From the cell containing the given text, extract its center point as (X, Y) coordinate. 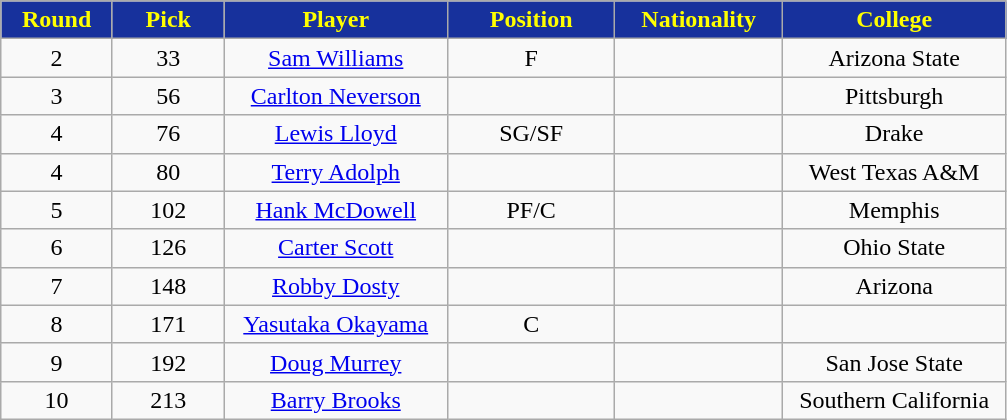
6 (57, 248)
Pick (168, 20)
Terry Adolph (336, 172)
Sam Williams (336, 58)
F (531, 58)
Arizona (894, 286)
9 (57, 362)
Position (531, 20)
102 (168, 210)
5 (57, 210)
San Jose State (894, 362)
Robby Dosty (336, 286)
7 (57, 286)
College (894, 20)
148 (168, 286)
192 (168, 362)
Nationality (699, 20)
West Texas A&M (894, 172)
Memphis (894, 210)
Player (336, 20)
Yasutaka Okayama (336, 324)
Pittsburgh (894, 96)
SG/SF (531, 134)
80 (168, 172)
126 (168, 248)
C (531, 324)
2 (57, 58)
8 (57, 324)
Carlton Neverson (336, 96)
Doug Murrey (336, 362)
Barry Brooks (336, 400)
Carter Scott (336, 248)
Lewis Lloyd (336, 134)
PF/C (531, 210)
56 (168, 96)
10 (57, 400)
Drake (894, 134)
171 (168, 324)
33 (168, 58)
Arizona State (894, 58)
Southern California (894, 400)
213 (168, 400)
76 (168, 134)
Round (57, 20)
Ohio State (894, 248)
Hank McDowell (336, 210)
3 (57, 96)
